Provide the [X, Y] coordinate of the cell's center where the given text is located.  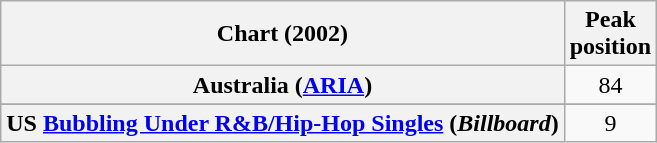
Australia (ARIA) [282, 85]
9 [610, 123]
84 [610, 85]
US Bubbling Under R&B/Hip-Hop Singles (Billboard) [282, 123]
Peakposition [610, 34]
Chart (2002) [282, 34]
